Extract the [x, y] coordinate from the center of the cell holding the provided text.  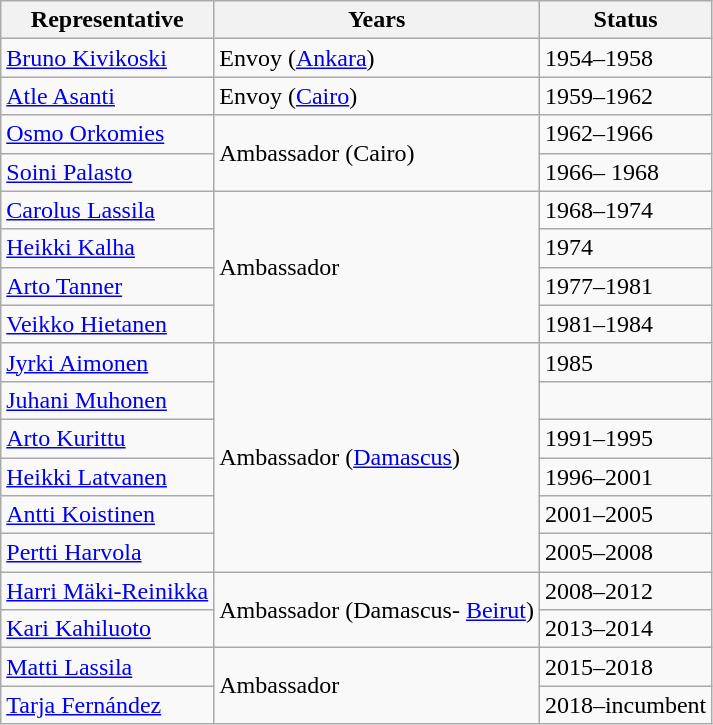
1954–1958 [625, 58]
2018–incumbent [625, 705]
1968–1974 [625, 210]
Osmo Orkomies [108, 134]
Years [377, 20]
2005–2008 [625, 553]
1977–1981 [625, 286]
Status [625, 20]
Bruno Kivikoski [108, 58]
2001–2005 [625, 515]
Jyrki Aimonen [108, 362]
Kari Kahiluoto [108, 629]
Carolus Lassila [108, 210]
Ambassador (Damascus) [377, 457]
1966– 1968 [625, 172]
2013–2014 [625, 629]
Juhani Muhonen [108, 400]
Pertti Harvola [108, 553]
2008–2012 [625, 591]
Heikki Kalha [108, 248]
1974 [625, 248]
Matti Lassila [108, 667]
Veikko Hietanen [108, 324]
Atle Asanti [108, 96]
Representative [108, 20]
Arto Kurittu [108, 438]
Ambassador (Cairo) [377, 153]
Ambassador (Damascus- Beirut) [377, 610]
1962–1966 [625, 134]
1981–1984 [625, 324]
Tarja Fernández [108, 705]
Soini Palasto [108, 172]
Antti Koistinen [108, 515]
1991–1995 [625, 438]
Envoy (Ankara) [377, 58]
Heikki Latvanen [108, 477]
Envoy (Cairo) [377, 96]
Harri Mäki-Reinikka [108, 591]
1985 [625, 362]
1959–1962 [625, 96]
2015–2018 [625, 667]
Arto Tanner [108, 286]
1996–2001 [625, 477]
